Capture the cell that displays the provided text and extract its (x, y) central coordinate. 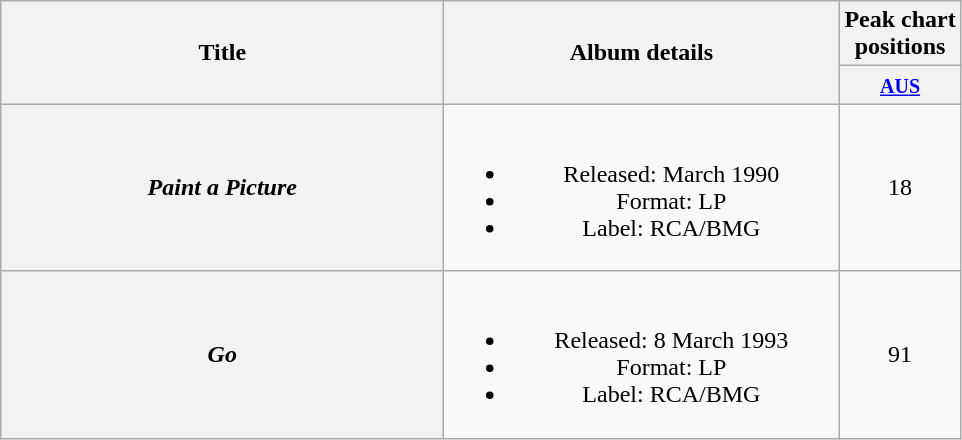
Title (222, 52)
Released: 8 March 1993Format: LPLabel: RCA/BMG (642, 354)
Paint a Picture (222, 188)
Peak chartpositions (900, 34)
AUS (900, 85)
91 (900, 354)
Released: March 1990Format: LPLabel: RCA/BMG (642, 188)
Album details (642, 52)
18 (900, 188)
Go (222, 354)
